Output the [x, y] coordinate of the center of the cell containing the given text.  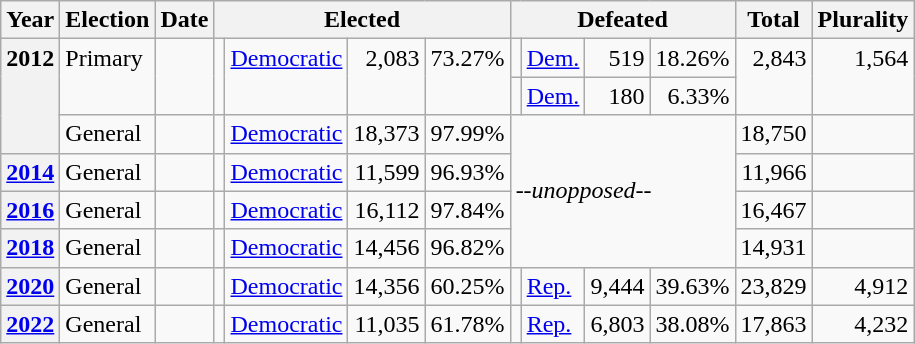
4,232 [863, 324]
14,356 [386, 286]
18,373 [386, 134]
Primary [108, 77]
1,564 [863, 77]
6.33% [692, 96]
11,966 [774, 172]
Elected [362, 20]
Date [184, 20]
2016 [30, 210]
Defeated [622, 20]
4,912 [863, 286]
18,750 [774, 134]
180 [618, 96]
Total [774, 20]
39.63% [692, 286]
14,456 [386, 248]
23,829 [774, 286]
--unopposed-- [622, 191]
11,599 [386, 172]
2,083 [386, 77]
60.25% [468, 286]
97.99% [468, 134]
18.26% [692, 58]
38.08% [692, 324]
16,112 [386, 210]
Plurality [863, 20]
2020 [30, 286]
2012 [30, 96]
11,035 [386, 324]
2014 [30, 172]
17,863 [774, 324]
2,843 [774, 77]
16,467 [774, 210]
96.82% [468, 248]
61.78% [468, 324]
6,803 [618, 324]
519 [618, 58]
9,444 [618, 286]
2018 [30, 248]
14,931 [774, 248]
97.84% [468, 210]
96.93% [468, 172]
Election [108, 20]
73.27% [468, 77]
Year [30, 20]
2022 [30, 324]
